Return the (x, y) coordinate for the center point of the cell that contains the specified text.  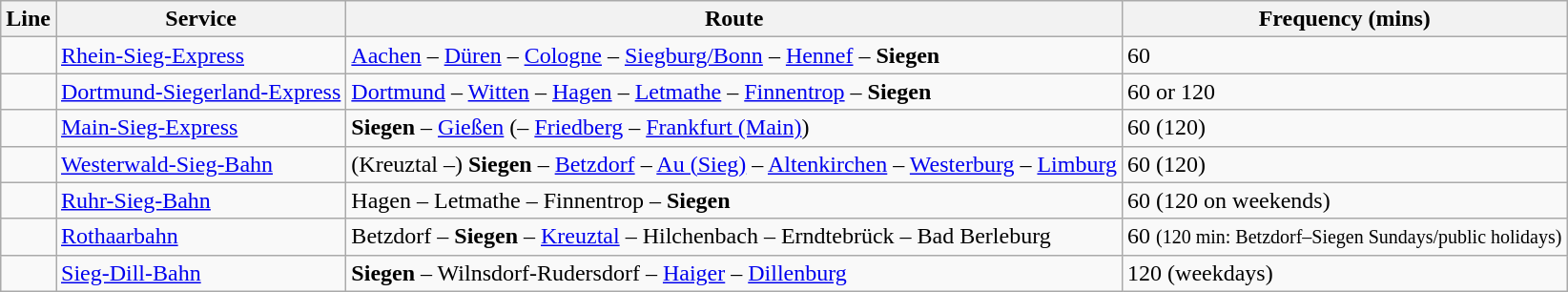
Rothaarbahn (200, 237)
Frequency (mins) (1345, 19)
Main-Sieg-Express (200, 128)
Dortmund-Siegerland-Express (200, 92)
(Kreuztal –) Siegen – Betzdorf – Au (Sieg) – Altenkirchen – Westerburg – Limburg (734, 164)
Ruhr-Sieg-Bahn (200, 200)
60 (120 min: Betzdorf–Siegen Sundays/public holidays) (1345, 237)
60 (120 on weekends) (1345, 200)
Siegen – Wilnsdorf-Rudersdorf – Haiger – Dillenburg (734, 273)
60 or 120 (1345, 92)
Siegen – Gießen (– Friedberg – Frankfurt (Main)) (734, 128)
60 (1345, 55)
120 (weekdays) (1345, 273)
Rhein-Sieg-Express (200, 55)
Service (200, 19)
Sieg-Dill-Bahn (200, 273)
Route (734, 19)
Line (29, 19)
Hagen – Letmathe – Finnentrop – Siegen (734, 200)
Betzdorf – Siegen – Kreuztal – Hilchenbach – Erndtebrück – Bad Berleburg (734, 237)
Aachen – Düren – Cologne – Siegburg/Bonn – Hennef – Siegen (734, 55)
Dortmund – Witten – Hagen – Letmathe – Finnentrop – Siegen (734, 92)
Westerwald-Sieg-Bahn (200, 164)
